Extract the [x, y] coordinate from the center of the cell holding the provided text.  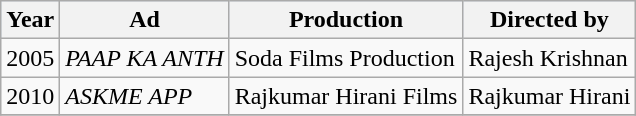
2005 [30, 58]
PAAP KA ANTH [144, 58]
Production [346, 20]
ASKME APP [144, 96]
Year [30, 20]
Rajkumar Hirani Films [346, 96]
Ad [144, 20]
2010 [30, 96]
Rajesh Krishnan [550, 58]
Soda Films Production [346, 58]
Rajkumar Hirani [550, 96]
Directed by [550, 20]
